Return the (X, Y) coordinate for the center point of the cell that contains the specified text.  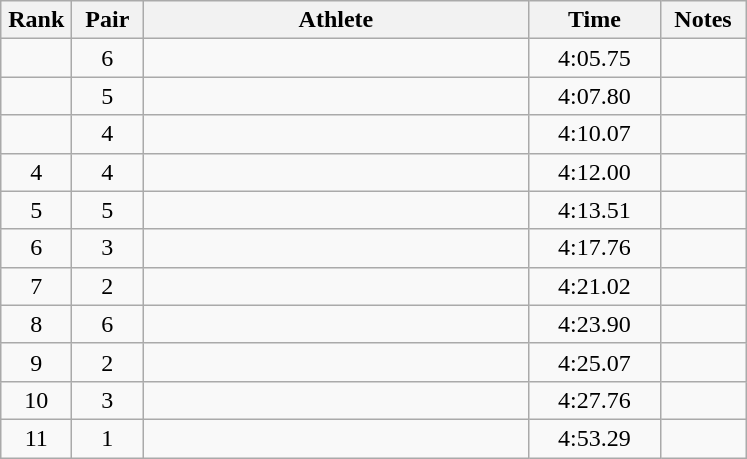
8 (36, 324)
11 (36, 438)
Notes (703, 20)
10 (36, 400)
Time (594, 20)
7 (36, 286)
4:21.02 (594, 286)
4:05.75 (594, 58)
4:12.00 (594, 172)
4:23.90 (594, 324)
4:27.76 (594, 400)
Athlete (336, 20)
4:25.07 (594, 362)
9 (36, 362)
4:07.80 (594, 96)
1 (108, 438)
4:13.51 (594, 210)
Pair (108, 20)
Rank (36, 20)
4:53.29 (594, 438)
4:10.07 (594, 134)
4:17.76 (594, 248)
